Capture the cell that displays the provided text and extract its (X, Y) central coordinate. 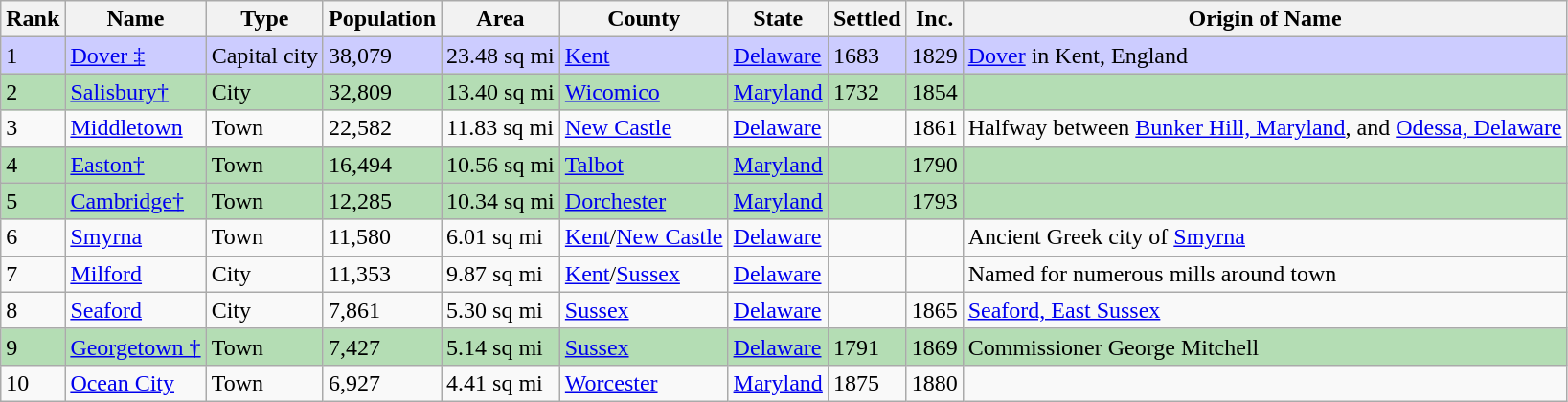
8 (33, 310)
1829 (935, 56)
Name (136, 19)
Seaford, East Sussex (1264, 310)
Dover in Kent, England (1264, 56)
7,861 (381, 310)
Origin of Name (1264, 19)
5 (33, 201)
Settled (867, 19)
3 (33, 128)
Salisbury† (136, 92)
Cambridge† (136, 201)
16,494 (381, 165)
6,927 (381, 383)
1854 (935, 92)
Wicomico (644, 92)
5.14 sq mi (501, 346)
New Castle (644, 128)
4.41 sq mi (501, 383)
1732 (867, 92)
Named for numerous mills around town (1264, 274)
Halfway between Bunker Hill, Maryland, and Odessa, Delaware (1264, 128)
11.83 sq mi (501, 128)
Talbot (644, 165)
1861 (935, 128)
1683 (867, 56)
Dover ‡ (136, 56)
4 (33, 165)
Middletown (136, 128)
Seaford (136, 310)
Kent (644, 56)
Rank (33, 19)
7,427 (381, 346)
Capital city (264, 56)
Worcester (644, 383)
9.87 sq mi (501, 274)
Kent/Sussex (644, 274)
2 (33, 92)
Kent/New Castle (644, 237)
10.34 sq mi (501, 201)
22,582 (381, 128)
Easton† (136, 165)
State (778, 19)
1793 (935, 201)
Population (381, 19)
11,353 (381, 274)
1 (33, 56)
Ancient Greek city of Smyrna (1264, 237)
Milford (136, 274)
10 (33, 383)
Smyrna (136, 237)
Type (264, 19)
1791 (867, 346)
6.01 sq mi (501, 237)
1790 (935, 165)
Dorchester (644, 201)
12,285 (381, 201)
38,079 (381, 56)
1880 (935, 383)
10.56 sq mi (501, 165)
6 (33, 237)
9 (33, 346)
County (644, 19)
1875 (867, 383)
11,580 (381, 237)
Georgetown † (136, 346)
Area (501, 19)
Commissioner George Mitchell (1264, 346)
1865 (935, 310)
Ocean City (136, 383)
5.30 sq mi (501, 310)
1869 (935, 346)
13.40 sq mi (501, 92)
7 (33, 274)
Inc. (935, 19)
23.48 sq mi (501, 56)
32,809 (381, 92)
